Return [X, Y] of the center of cell containing provided text 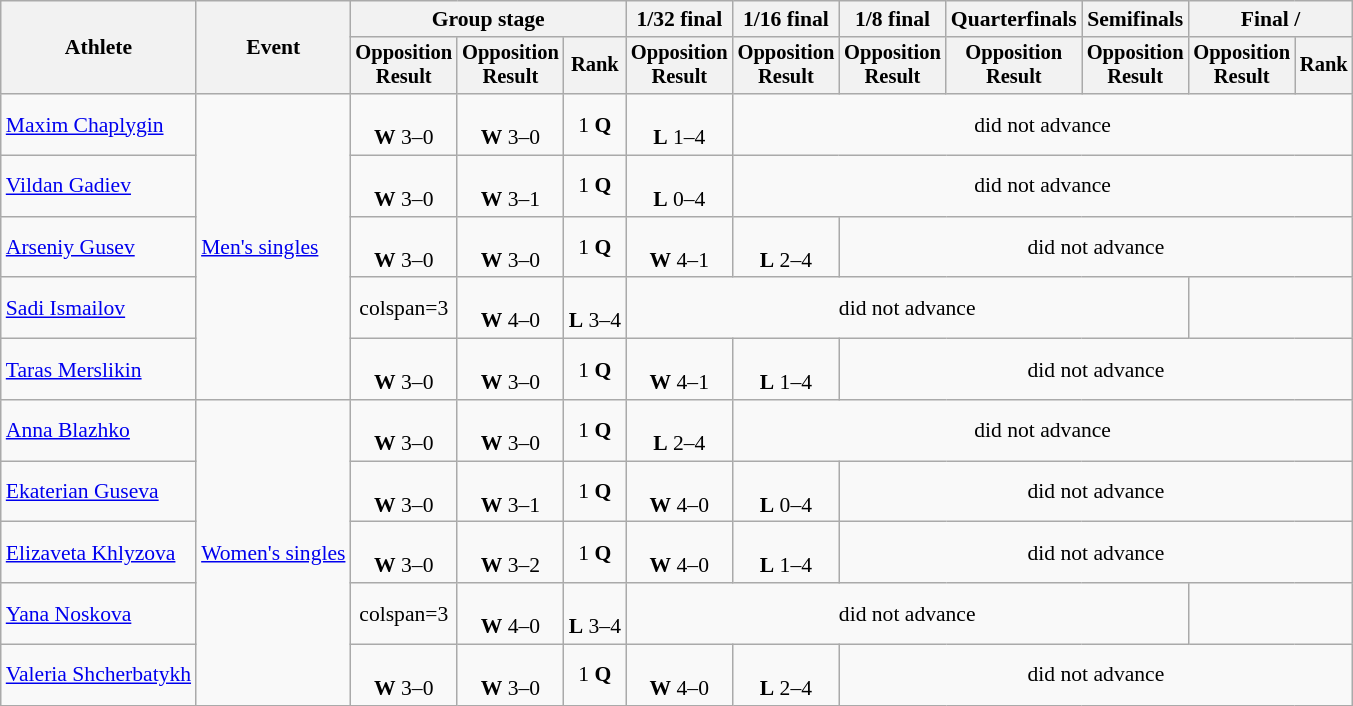
Ekaterian Guseva [98, 492]
Taras Merslikin [98, 370]
Athlete [98, 48]
Vildan Gadiev [98, 186]
Event [273, 48]
1/32 final [680, 19]
Final / [1270, 19]
Women's singles [273, 553]
Elizaveta Khlyzova [98, 552]
Valeria Shcherbatykh [98, 676]
1/16 final [786, 19]
Yana Noskova [98, 614]
1/8 final [892, 19]
W 3–2 [510, 552]
Group stage [488, 19]
Arseniy Gusev [98, 248]
Anna Blazhko [98, 430]
Quarterfinals [1014, 19]
Semifinals [1136, 19]
Maxim Chaplygin [98, 124]
Sadi Ismailov [98, 308]
Men's singles [273, 247]
